Pinpoint the cell where the given text exists, returning its [X, Y] midpoint coordinate. 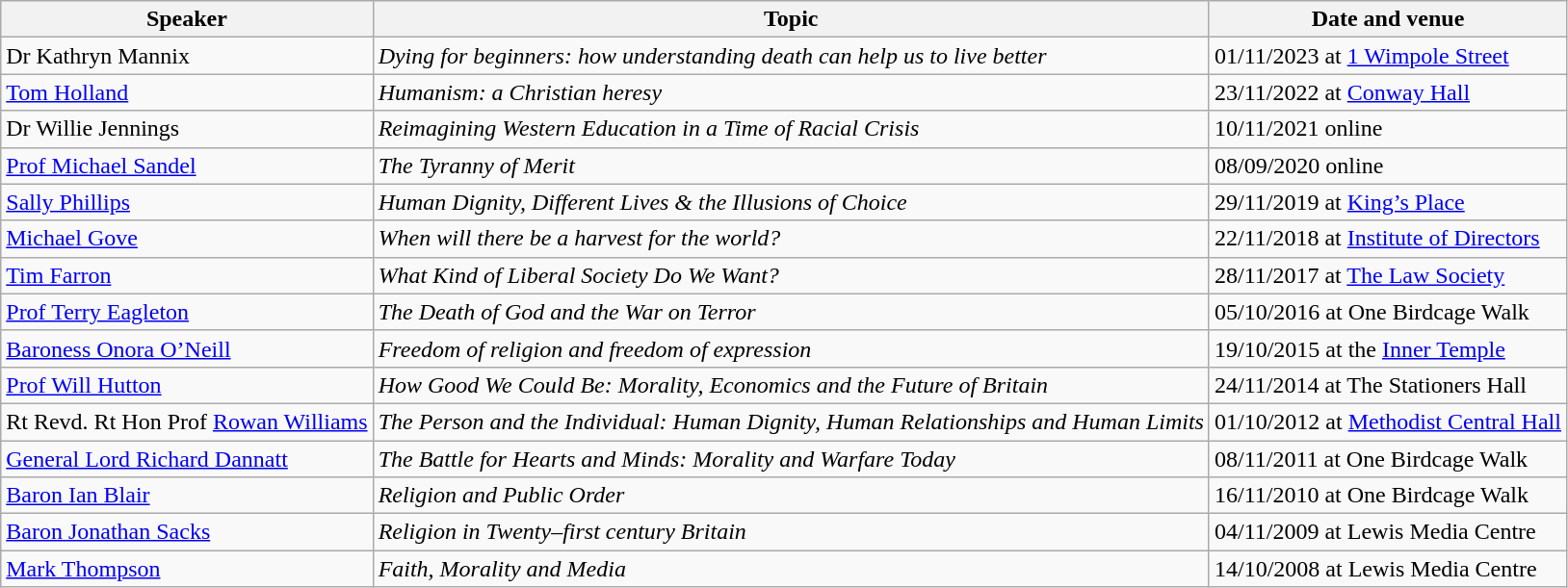
Dr Willie Jennings [187, 129]
Prof Michael Sandel [187, 166]
01/11/2023 at 1 Wimpole Street [1387, 56]
Baron Ian Blair [187, 496]
10/11/2021 online [1387, 129]
01/10/2012 at Methodist Central Hall [1387, 422]
24/11/2014 at The Stationers Hall [1387, 385]
The Battle for Hearts and Minds: Morality and Warfare Today [791, 459]
Freedom of religion and freedom of expression [791, 348]
The Tyranny of Merit [791, 166]
Human Dignity, Different Lives & the Illusions of Choice [791, 202]
Dr Kathryn Mannix [187, 56]
08/11/2011 at One Birdcage Walk [1387, 459]
The Person and the Individual: Human Dignity, Human Relationships and Human Limits [791, 422]
29/11/2019 at King’s Place [1387, 202]
16/11/2010 at One Birdcage Walk [1387, 496]
04/11/2009 at Lewis Media Centre [1387, 532]
08/09/2020 online [1387, 166]
Dying for beginners: how understanding death can help us to live better [791, 56]
Baron Jonathan Sacks [187, 532]
Faith, Morality and Media [791, 569]
14/10/2008 at Lewis Media Centre [1387, 569]
Topic [791, 19]
General Lord Richard Dannatt [187, 459]
22/11/2018 at Institute of Directors [1387, 239]
05/10/2016 at One Birdcage Walk [1387, 312]
23/11/2022 at Conway Hall [1387, 92]
Humanism: a Christian heresy [791, 92]
Prof Terry Eagleton [187, 312]
How Good We Could Be: Morality, Economics and the Future of Britain [791, 385]
Prof Will Hutton [187, 385]
Religion and Public Order [791, 496]
Michael Gove [187, 239]
Sally Phillips [187, 202]
Speaker [187, 19]
Rt Revd. Rt Hon Prof Rowan Williams [187, 422]
Date and venue [1387, 19]
Religion in Twenty–first century Britain [791, 532]
Mark Thompson [187, 569]
19/10/2015 at the Inner Temple [1387, 348]
Tim Farron [187, 275]
28/11/2017 at The Law Society [1387, 275]
Tom Holland [187, 92]
What Kind of Liberal Society Do We Want? [791, 275]
The Death of God and the War on Terror [791, 312]
When will there be a harvest for the world? [791, 239]
Reimagining Western Education in a Time of Racial Crisis [791, 129]
Baroness Onora O’Neill [187, 348]
